Return (x, y) of the center of cell containing provided text 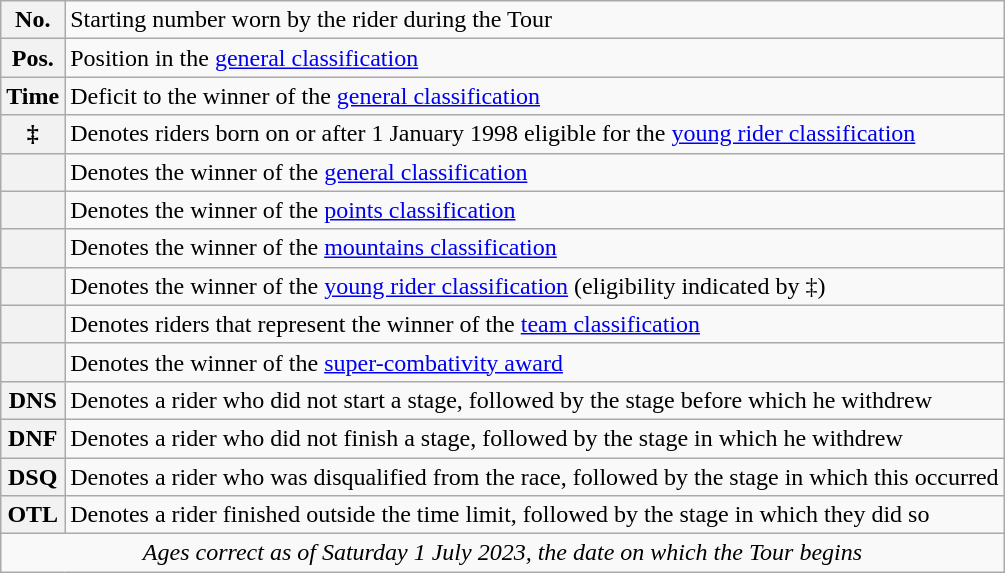
DSQ (33, 477)
Time (33, 96)
Denotes a rider finished outside the time limit, followed by the stage in which they did so (534, 515)
Denotes riders that represent the winner of the team classification (534, 324)
Denotes the winner of the mountains classification (534, 248)
Ages correct as of Saturday 1 July 2023, the date on which the Tour begins (502, 553)
Position in the general classification (534, 58)
DNF (33, 438)
Pos. (33, 58)
Denotes a rider who did not start a stage, followed by the stage before which he withdrew (534, 400)
Denotes the winner of the super-combativity award (534, 362)
Starting number worn by the rider during the Tour (534, 20)
Denotes the winner of the general classification (534, 172)
Denotes a rider who did not finish a stage, followed by the stage in which he withdrew (534, 438)
Denotes the winner of the young rider classification (eligibility indicated by ‡) (534, 286)
Denotes the winner of the points classification (534, 210)
No. (33, 20)
Deficit to the winner of the general classification (534, 96)
‡ (33, 134)
Denotes riders born on or after 1 January 1998 eligible for the young rider classification (534, 134)
Denotes a rider who was disqualified from the race, followed by the stage in which this occurred (534, 477)
DNS (33, 400)
OTL (33, 515)
